For the text-containing cell, return its midpoint in (X, Y) coordinate format. 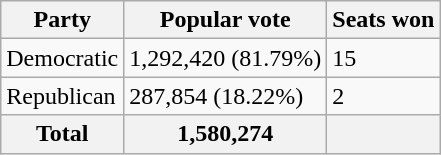
Popular vote (226, 20)
Total (62, 134)
2 (384, 96)
Seats won (384, 20)
1,292,420 (81.79%) (226, 58)
Republican (62, 96)
Democratic (62, 58)
15 (384, 58)
287,854 (18.22%) (226, 96)
Party (62, 20)
1,580,274 (226, 134)
